Extract the [x, y] coordinate from the center of the cell holding the provided text.  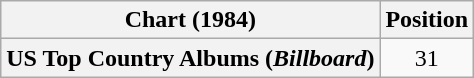
Chart (1984) [190, 20]
Position [427, 20]
31 [427, 58]
US Top Country Albums (Billboard) [190, 58]
